Detect which cell encompasses the target text, then output its (X, Y) center coordinate. 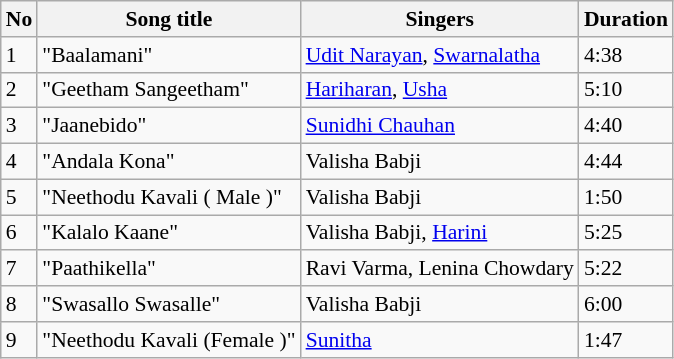
4:38 (626, 55)
No (20, 19)
1:50 (626, 197)
3 (20, 126)
5:10 (626, 90)
"Paathikella" (168, 269)
Hariharan, Usha (440, 90)
8 (20, 304)
"Geetham Sangeetham" (168, 90)
Sunidhi Chauhan (440, 126)
"Neethodu Kavali (Female )" (168, 340)
"Andala Kona" (168, 162)
"Neethodu Kavali ( Male )" (168, 197)
"Baalamani" (168, 55)
"Swasallo Swasalle" (168, 304)
"Kalalo Kaane" (168, 233)
9 (20, 340)
Singers (440, 19)
5 (20, 197)
Udit Narayan, Swarnalatha (440, 55)
Valisha Babji, Harini (440, 233)
Sunitha (440, 340)
1:47 (626, 340)
Song title (168, 19)
1 (20, 55)
5:25 (626, 233)
4:40 (626, 126)
4 (20, 162)
6:00 (626, 304)
"Jaanebido" (168, 126)
4:44 (626, 162)
5:22 (626, 269)
7 (20, 269)
2 (20, 90)
Ravi Varma, Lenina Chowdary (440, 269)
6 (20, 233)
Duration (626, 19)
